Find where the given text appears and provide that cell's center as (x, y) coordinate. 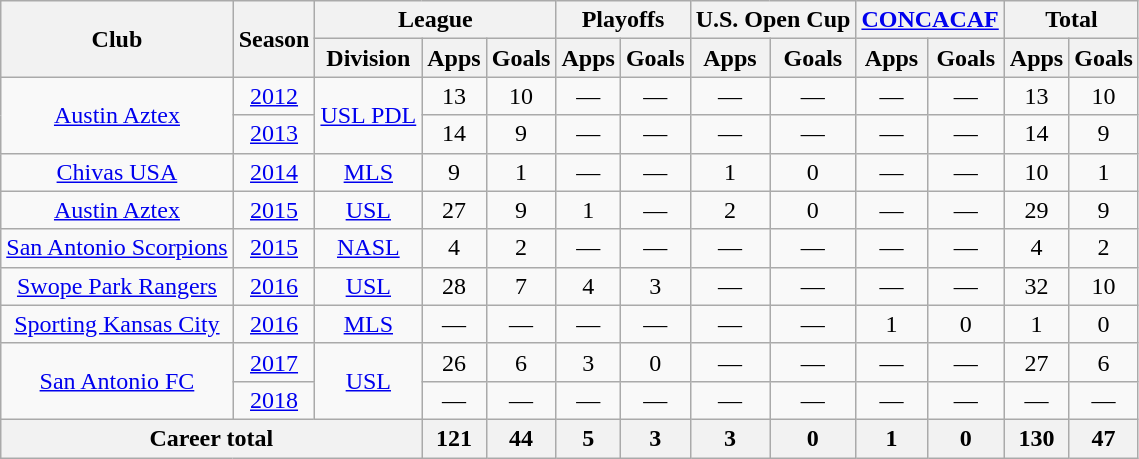
130 (1036, 438)
47 (1104, 438)
2018 (274, 400)
Total (1071, 20)
Season (274, 39)
Sporting Kansas City (117, 324)
26 (454, 362)
USL PDL (368, 115)
San Antonio FC (117, 381)
U.S. Open Cup (773, 20)
Swope Park Rangers (117, 286)
Division (368, 58)
2014 (274, 172)
Chivas USA (117, 172)
Career total (212, 438)
CONCACAF (930, 20)
San Antonio Scorpions (117, 248)
NASL (368, 248)
2013 (274, 134)
League (436, 20)
2017 (274, 362)
121 (454, 438)
44 (521, 438)
28 (454, 286)
5 (588, 438)
Club (117, 39)
29 (1036, 210)
2012 (274, 96)
Playoffs (623, 20)
32 (1036, 286)
7 (521, 286)
